Determine the [x, y] coordinate at the center of the cell enclosing the given text.  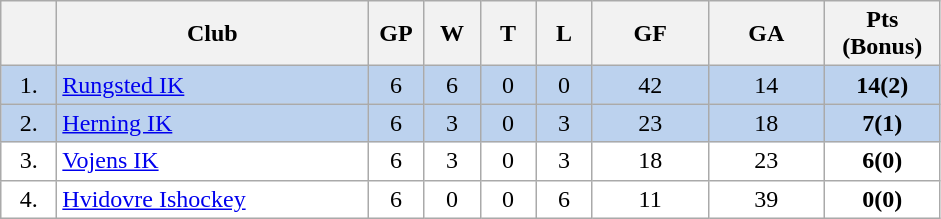
L [564, 34]
Herning IK [212, 123]
GF [650, 34]
Hvidovre Ishockey [212, 199]
39 [766, 199]
W [452, 34]
0(0) [882, 199]
Club [212, 34]
Rungsted IK [212, 85]
1. [29, 85]
T [508, 34]
Vojens IK [212, 161]
11 [650, 199]
GA [766, 34]
3. [29, 161]
2. [29, 123]
Pts (Bonus) [882, 34]
14 [766, 85]
4. [29, 199]
7(1) [882, 123]
GP [396, 34]
14(2) [882, 85]
6(0) [882, 161]
42 [650, 85]
